Return the [x, y] coordinate for the center point of the cell that contains the specified text.  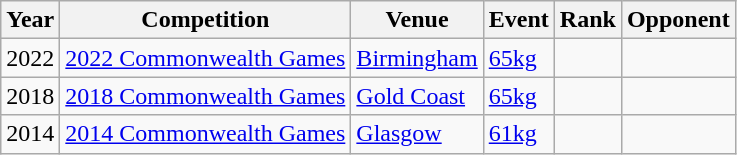
Birmingham [417, 58]
Year [30, 20]
Gold Coast [417, 96]
61kg [518, 134]
2018 [30, 96]
2014 Commonwealth Games [206, 134]
Opponent [678, 20]
Event [518, 20]
2018 Commonwealth Games [206, 96]
Competition [206, 20]
2014 [30, 134]
Glasgow [417, 134]
Rank [588, 20]
2022 Commonwealth Games [206, 58]
Venue [417, 20]
2022 [30, 58]
